Identify which cell holds the provided text, then report its (X, Y) central coordinate. 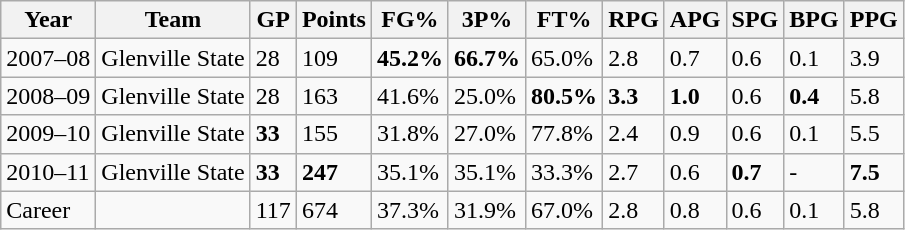
SPG (755, 20)
- (814, 172)
37.3% (410, 210)
2007–08 (48, 58)
7.5 (874, 172)
3.3 (634, 96)
FT% (564, 20)
67.0% (564, 210)
3.9 (874, 58)
3P% (486, 20)
Year (48, 20)
155 (334, 134)
109 (334, 58)
APG (695, 20)
GP (273, 20)
Career (48, 210)
0.4 (814, 96)
1.0 (695, 96)
45.2% (410, 58)
RPG (634, 20)
PPG (874, 20)
117 (273, 210)
0.9 (695, 134)
5.5 (874, 134)
27.0% (486, 134)
0.8 (695, 210)
80.5% (564, 96)
77.8% (564, 134)
Team (173, 20)
247 (334, 172)
674 (334, 210)
FG% (410, 20)
2.4 (634, 134)
25.0% (486, 96)
2.7 (634, 172)
BPG (814, 20)
163 (334, 96)
2008–09 (48, 96)
65.0% (564, 58)
2010–11 (48, 172)
31.8% (410, 134)
66.7% (486, 58)
31.9% (486, 210)
2009–10 (48, 134)
Points (334, 20)
33.3% (564, 172)
41.6% (410, 96)
